Provide the (x, y) coordinate of the cell's center where the given text is located.  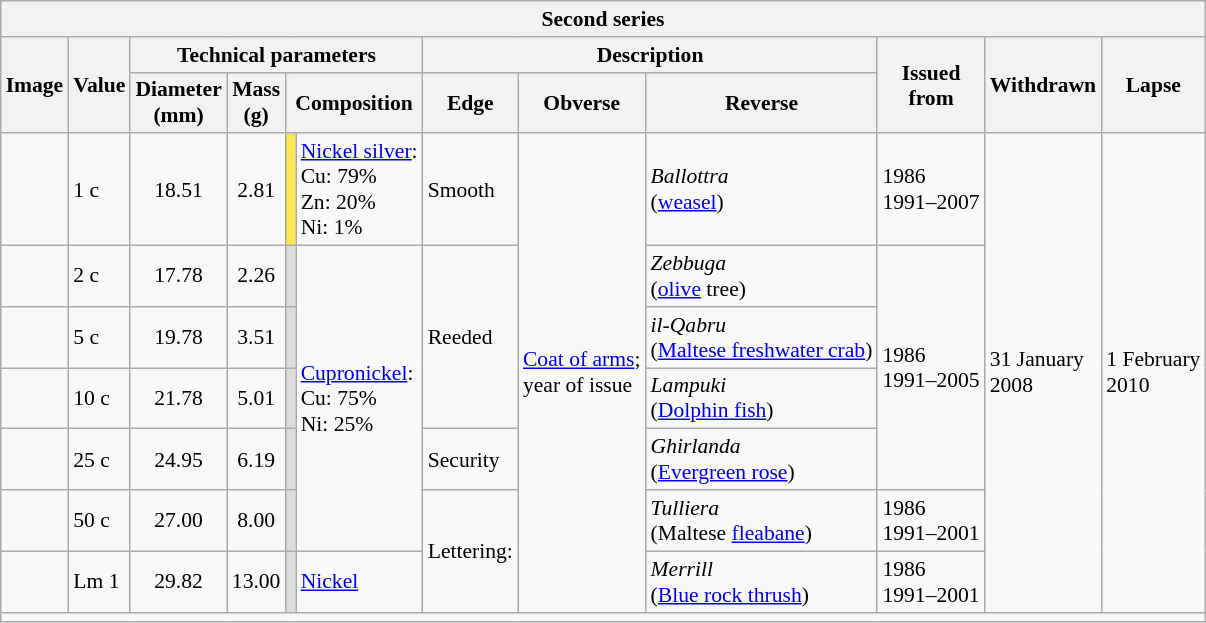
2.81 (256, 189)
Nickel silver:Cu: 79%Zn: 20%Ni: 1% (360, 189)
Coat of arms;year of issue (582, 372)
18.51 (178, 189)
27.00 (178, 520)
Composition (354, 102)
24.95 (178, 460)
Ballottra(weasel) (762, 189)
Merrill(Blue rock thrush) (762, 582)
13.00 (256, 582)
Second series (604, 19)
Description (650, 54)
2.26 (256, 276)
Edge (470, 102)
3.51 (256, 336)
Image (35, 84)
21.78 (178, 398)
10 c (99, 398)
Smooth (470, 189)
Mass(g) (256, 102)
Value (99, 84)
Reverse (762, 102)
19.78 (178, 336)
8.00 (256, 520)
Zebbuga(olive tree) (762, 276)
Lampuki(Dolphin fish) (762, 398)
50 c (99, 520)
Issuedfrom (930, 84)
Reeded (470, 336)
il-Qabru(Maltese freshwater crab) (762, 336)
Nickel (360, 582)
17.78 (178, 276)
19861991–2005 (930, 367)
5.01 (256, 398)
Tulliera(Maltese fleabane) (762, 520)
19861991–2007 (930, 189)
6.19 (256, 460)
2 c (99, 276)
25 c (99, 460)
Ghirlanda(Evergreen rose) (762, 460)
29.82 (178, 582)
31 January2008 (1043, 372)
Withdrawn (1043, 84)
5 c (99, 336)
Diameter(mm) (178, 102)
Cupronickel:Cu: 75%Ni: 25% (360, 398)
1 February2010 (1153, 372)
1 c (99, 189)
Lettering: (470, 551)
Technical parameters (276, 54)
Obverse (582, 102)
Lapse (1153, 84)
Security (470, 460)
Lm 1 (99, 582)
